Pinpoint the cell where the given text exists, returning its [x, y] midpoint coordinate. 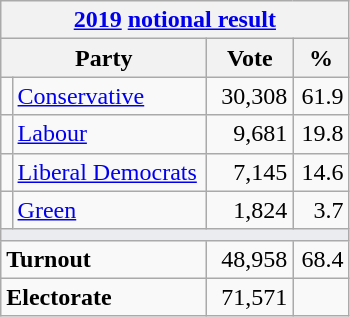
48,958 [250, 259]
30,308 [250, 96]
Vote [250, 58]
71,571 [250, 297]
Turnout [104, 259]
61.9 [321, 96]
Labour [110, 134]
68.4 [321, 259]
Electorate [104, 297]
Liberal Democrats [110, 172]
7,145 [250, 172]
3.7 [321, 210]
9,681 [250, 134]
1,824 [250, 210]
2019 notional result [175, 20]
19.8 [321, 134]
Green [110, 210]
% [321, 58]
Party [104, 58]
Conservative [110, 96]
14.6 [321, 172]
